From the cell containing the given text, extract its center point as [X, Y] coordinate. 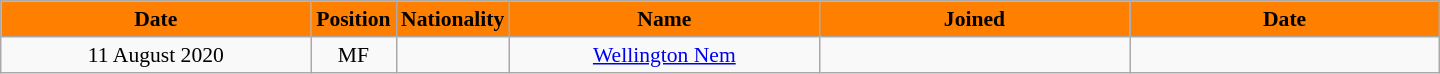
Position [354, 19]
Nationality [452, 19]
Name [664, 19]
11 August 2020 [156, 55]
MF [354, 55]
Wellington Nem [664, 55]
Joined [974, 19]
